Determine the [X, Y] coordinate at the center of the cell enclosing the given text.  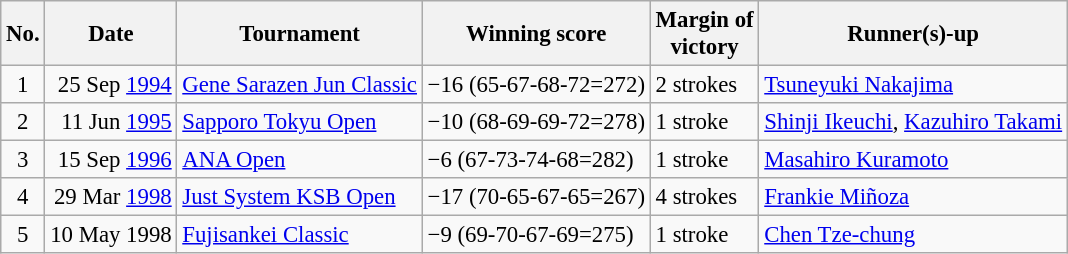
Just System KSB Open [300, 197]
11 Jun 1995 [111, 122]
2 strokes [704, 85]
4 [23, 197]
Shinji Ikeuchi, Kazuhiro Takami [913, 122]
2 [23, 122]
Tournament [300, 34]
1 [23, 85]
10 May 1998 [111, 235]
3 [23, 160]
−9 (69-70-67-69=275) [536, 235]
Date [111, 34]
Gene Sarazen Jun Classic [300, 85]
−6 (67-73-74-68=282) [536, 160]
−10 (68-69-69-72=278) [536, 122]
4 strokes [704, 197]
Fujisankei Classic [300, 235]
Tsuneyuki Nakajima [913, 85]
5 [23, 235]
No. [23, 34]
Frankie Miñoza [913, 197]
25 Sep 1994 [111, 85]
Winning score [536, 34]
Margin ofvictory [704, 34]
−17 (70-65-67-65=267) [536, 197]
Masahiro Kuramoto [913, 160]
Runner(s)-up [913, 34]
15 Sep 1996 [111, 160]
Chen Tze-chung [913, 235]
Sapporo Tokyu Open [300, 122]
−16 (65-67-68-72=272) [536, 85]
ANA Open [300, 160]
29 Mar 1998 [111, 197]
